Extract the (X, Y) coordinate from the center of the cell holding the provided text.  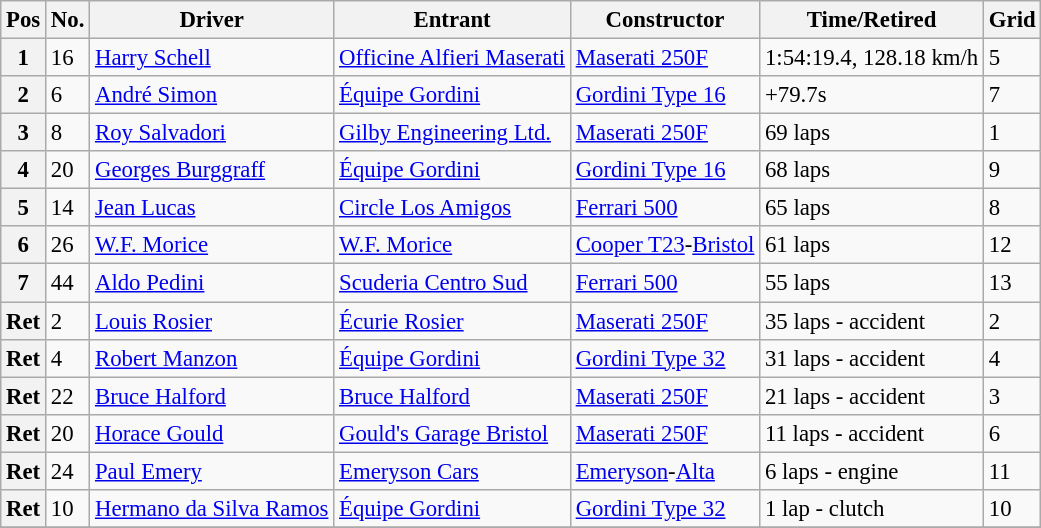
11 laps - accident (872, 433)
12 (1012, 245)
Georges Burggraff (212, 170)
16 (68, 58)
Horace Gould (212, 433)
Gilby Engineering Ltd. (452, 133)
6 laps - engine (872, 471)
Circle Los Amigos (452, 208)
Roy Salvadori (212, 133)
13 (1012, 283)
Paul Emery (212, 471)
Aldo Pedini (212, 283)
Officine Alfieri Maserati (452, 58)
Constructor (664, 20)
68 laps (872, 170)
Hermano da Silva Ramos (212, 509)
Emeryson-Alta (664, 471)
24 (68, 471)
André Simon (212, 95)
Entrant (452, 20)
61 laps (872, 245)
Grid (1012, 20)
44 (68, 283)
35 laps - accident (872, 321)
Scuderia Centro Sud (452, 283)
Pos (24, 20)
Jean Lucas (212, 208)
11 (1012, 471)
9 (1012, 170)
26 (68, 245)
Gould's Garage Bristol (452, 433)
Driver (212, 20)
55 laps (872, 283)
Emeryson Cars (452, 471)
+79.7s (872, 95)
21 laps - accident (872, 396)
1 lap - clutch (872, 509)
Louis Rosier (212, 321)
69 laps (872, 133)
Time/Retired (872, 20)
22 (68, 396)
1:54:19.4, 128.18 km/h (872, 58)
65 laps (872, 208)
14 (68, 208)
Écurie Rosier (452, 321)
31 laps - accident (872, 358)
No. (68, 20)
Harry Schell (212, 58)
Robert Manzon (212, 358)
Cooper T23-Bristol (664, 245)
